Find where the given text appears and provide that cell's center as [X, Y] coordinate. 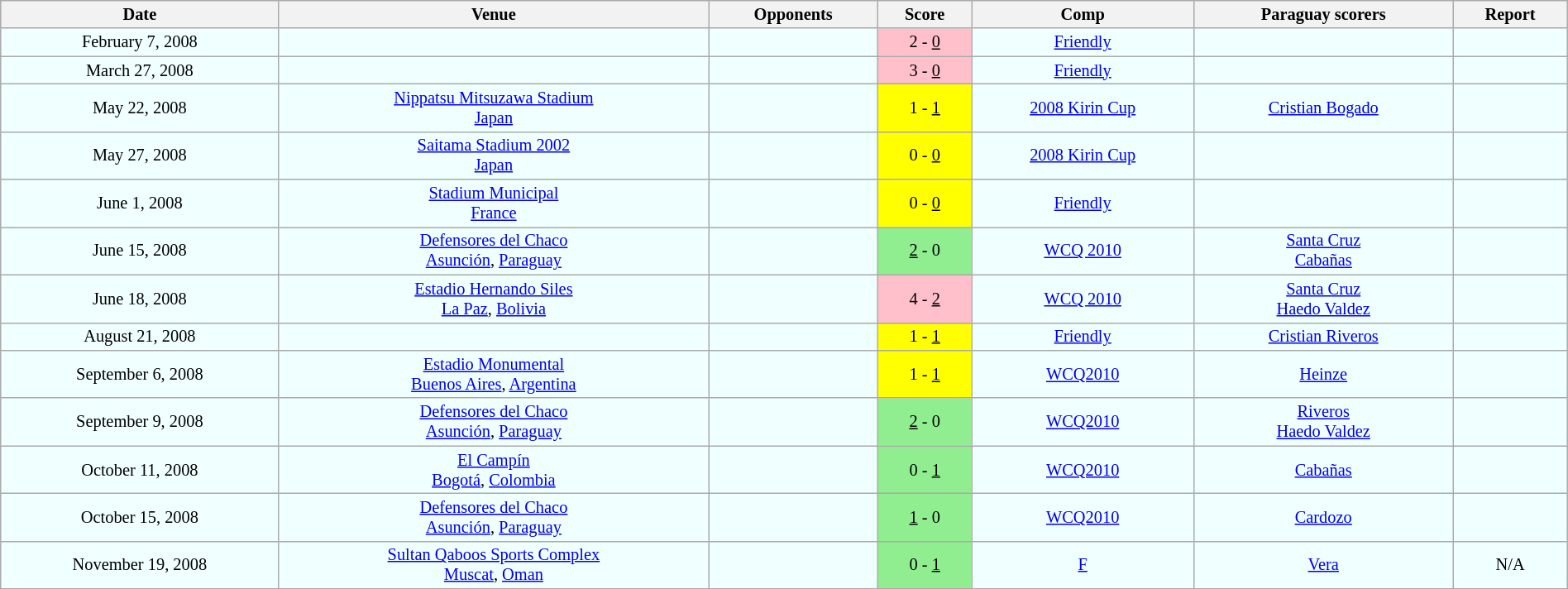
November 19, 2008 [140, 565]
Santa Cruz Haedo Valdez [1323, 299]
Saitama Stadium 2002Japan [494, 156]
Nippatsu Mitsuzawa StadiumJapan [494, 108]
June 15, 2008 [140, 251]
Venue [494, 14]
Comp [1083, 14]
Estadio Hernando SilesLa Paz, Bolivia [494, 299]
Date [140, 14]
3 - 0 [925, 70]
May 27, 2008 [140, 156]
F [1083, 565]
Heinze [1323, 374]
Santa Cruz Cabañas [1323, 251]
September 9, 2008 [140, 422]
October 11, 2008 [140, 470]
1 - 0 [925, 517]
Opponents [794, 14]
Vera [1323, 565]
March 27, 2008 [140, 70]
Riveros Haedo Valdez [1323, 422]
October 15, 2008 [140, 517]
Report [1510, 14]
Estadio MonumentalBuenos Aires, Argentina [494, 374]
June 1, 2008 [140, 204]
Cristian Bogado [1323, 108]
N/A [1510, 565]
June 18, 2008 [140, 299]
4 - 2 [925, 299]
Paraguay scorers [1323, 14]
Sultan Qaboos Sports Complex Muscat, Oman [494, 565]
February 7, 2008 [140, 42]
Cristian Riveros [1323, 337]
Cardozo [1323, 517]
September 6, 2008 [140, 374]
May 22, 2008 [140, 108]
Cabañas [1323, 470]
Score [925, 14]
Stadium MunicipalFrance [494, 204]
August 21, 2008 [140, 337]
El CampínBogotá, Colombia [494, 470]
